Search for the cell housing the specified text and yield its [X, Y] center coordinate. 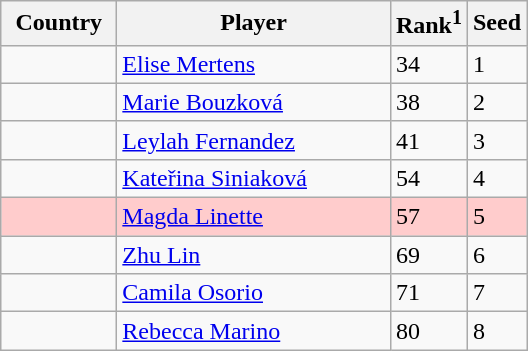
1 [496, 64]
Elise Mertens [254, 64]
38 [428, 102]
Player [254, 24]
5 [496, 217]
Rebecca Marino [254, 331]
6 [496, 255]
69 [428, 255]
Zhu Lin [254, 255]
4 [496, 178]
Marie Bouzková [254, 102]
Camila Osorio [254, 293]
Country [59, 24]
57 [428, 217]
Leylah Fernandez [254, 140]
71 [428, 293]
7 [496, 293]
41 [428, 140]
80 [428, 331]
34 [428, 64]
Rank1 [428, 24]
Magda Linette [254, 217]
2 [496, 102]
Kateřina Siniaková [254, 178]
8 [496, 331]
3 [496, 140]
Seed [496, 24]
54 [428, 178]
